Capture the cell that displays the provided text and extract its (x, y) central coordinate. 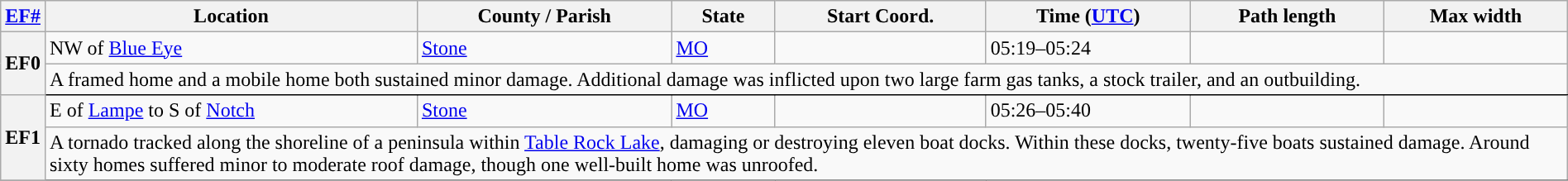
Location (231, 17)
County / Parish (544, 17)
Path length (1287, 17)
NW of Blue Eye (231, 48)
05:19–05:24 (1088, 48)
E of Lampe to S of Notch (231, 111)
Time (UTC) (1088, 17)
State (723, 17)
EF1 (23, 137)
EF0 (23, 64)
Max width (1476, 17)
05:26–05:40 (1088, 111)
Start Coord. (880, 17)
EF# (23, 17)
